Determine the (x, y) coordinate at the center of the cell enclosing the given text.  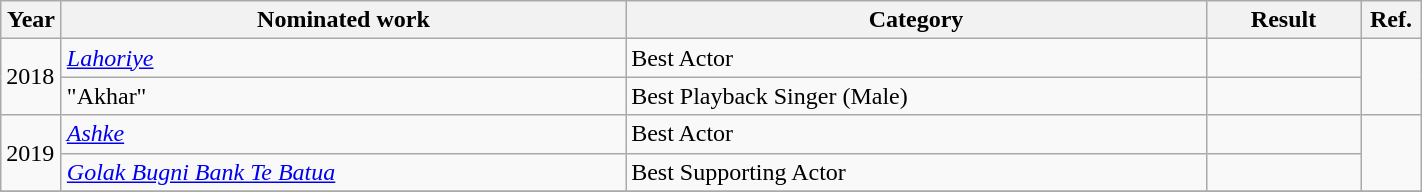
Golak Bugni Bank Te Batua (343, 172)
2019 (32, 153)
Year (32, 20)
2018 (32, 77)
Ashke (343, 134)
Ref. (1392, 20)
Category (916, 20)
Best Supporting Actor (916, 172)
"Akhar" (343, 96)
Lahoriye (343, 58)
Best Playback Singer (Male) (916, 96)
Result (1283, 20)
Nominated work (343, 20)
